Output the (X, Y) coordinate of the center of the cell containing the given text.  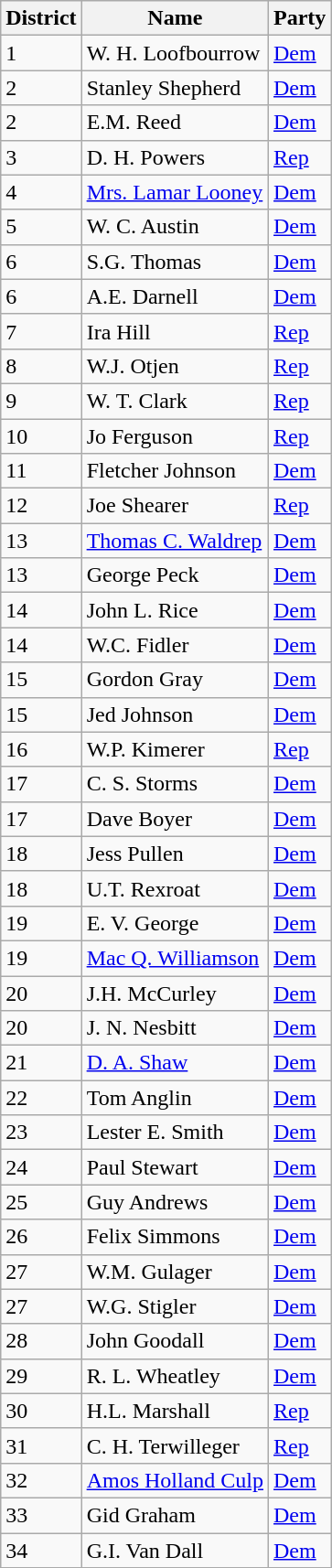
16 (41, 749)
8 (41, 366)
S.G. Thomas (175, 262)
R. L. Wheatley (175, 1376)
Fletcher Johnson (175, 471)
W.J. Otjen (175, 366)
26 (41, 1237)
C. H. Terwilleger (175, 1445)
7 (41, 331)
Paul Stewart (175, 1167)
W.G. Stigler (175, 1306)
C. S. Storms (175, 784)
Jess Pullen (175, 854)
9 (41, 401)
W.M. Gulager (175, 1272)
W.P. Kimerer (175, 749)
31 (41, 1445)
34 (41, 1551)
Amos Holland Culp (175, 1480)
29 (41, 1376)
Tom Anglin (175, 1098)
33 (41, 1515)
G.I. Van Dall (175, 1551)
21 (41, 1063)
1 (41, 53)
A.E. Darnell (175, 296)
District (41, 18)
W. T. Clark (175, 401)
J.H. McCurley (175, 993)
E.M. Reed (175, 123)
Mac Q. Williamson (175, 958)
32 (41, 1480)
25 (41, 1202)
23 (41, 1133)
W.C. Fidler (175, 645)
Jed Johnson (175, 714)
D. H. Powers (175, 157)
12 (41, 506)
W. H. Loofbourrow (175, 53)
Thomas C. Waldrep (175, 541)
Lester E. Smith (175, 1133)
Felix Simmons (175, 1237)
Stanley Shepherd (175, 88)
Ira Hill (175, 331)
28 (41, 1341)
Joe Shearer (175, 506)
Name (175, 18)
22 (41, 1098)
J. N. Nesbitt (175, 1028)
Gordon Gray (175, 680)
4 (41, 192)
E. V. George (175, 923)
U.T. Rexroat (175, 888)
24 (41, 1167)
3 (41, 157)
George Peck (175, 575)
Guy Andrews (175, 1202)
Mrs. Lamar Looney (175, 192)
W. C. Austin (175, 227)
H.L. Marshall (175, 1411)
30 (41, 1411)
Party (300, 18)
John L. Rice (175, 610)
11 (41, 471)
D. A. Shaw (175, 1063)
Gid Graham (175, 1515)
5 (41, 227)
10 (41, 436)
Dave Boyer (175, 819)
John Goodall (175, 1341)
Jo Ferguson (175, 436)
